Determine the (x, y) coordinate at the center of the cell enclosing the given text.  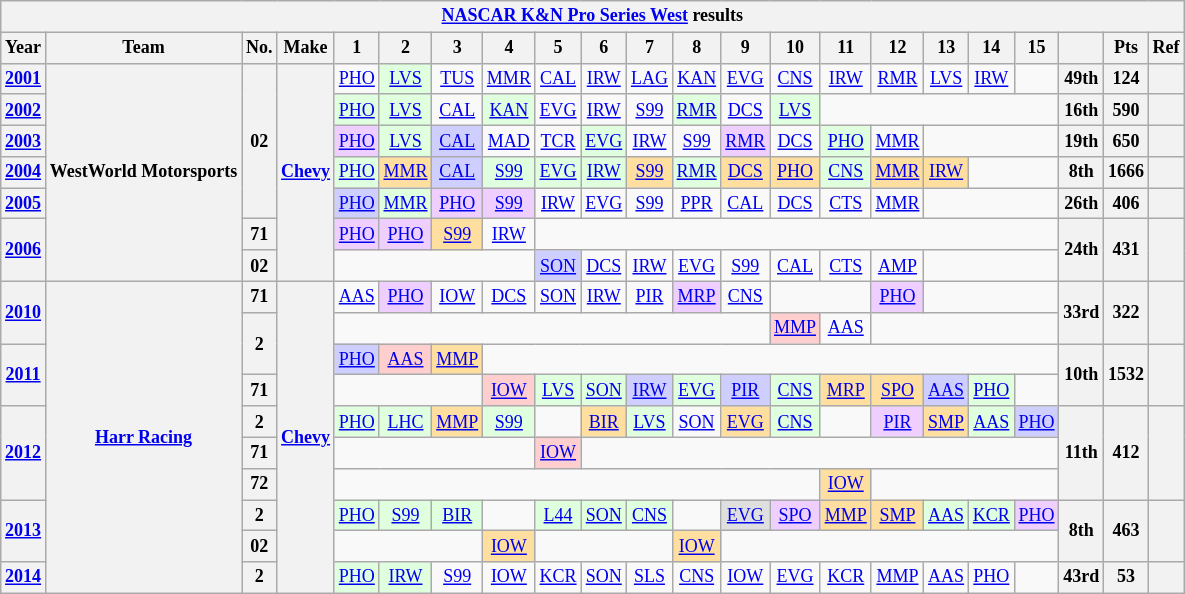
LAG (650, 78)
3 (458, 48)
15 (1036, 48)
12 (898, 48)
6 (604, 48)
124 (1126, 78)
SLS (650, 578)
53 (1126, 578)
10 (796, 48)
9 (746, 48)
1532 (1126, 375)
Team (143, 48)
2006 (24, 250)
2014 (24, 578)
26th (1082, 204)
463 (1126, 531)
Year (24, 48)
2010 (24, 312)
Pts (1126, 48)
16th (1082, 110)
2001 (24, 78)
2003 (24, 140)
1666 (1126, 172)
Ref (1166, 48)
49th (1082, 78)
8 (696, 48)
7 (650, 48)
1 (356, 48)
2004 (24, 172)
322 (1126, 312)
650 (1126, 140)
11th (1082, 453)
406 (1126, 204)
24th (1082, 250)
Make (306, 48)
72 (260, 484)
2011 (24, 375)
AMP (898, 266)
33rd (1082, 312)
TCR (558, 140)
PPR (696, 204)
4 (510, 48)
11 (846, 48)
10th (1082, 375)
2005 (24, 204)
MAD (510, 140)
2013 (24, 531)
19th (1082, 140)
2002 (24, 110)
13 (946, 48)
L44 (558, 516)
590 (1126, 110)
LHC (406, 422)
5 (558, 48)
TUS (458, 78)
14 (991, 48)
WestWorld Motorsports (143, 172)
431 (1126, 250)
2012 (24, 453)
Harr Racing (143, 437)
NASCAR K&N Pro Series West results (592, 16)
412 (1126, 453)
No. (260, 48)
43rd (1082, 578)
